Return [x, y] of the center of cell containing provided text 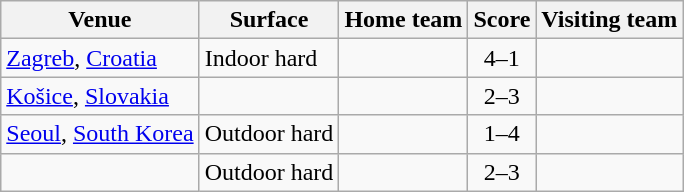
Surface [269, 20]
Seoul, South Korea [100, 134]
Venue [100, 20]
1–4 [502, 134]
4–1 [502, 58]
Score [502, 20]
Home team [404, 20]
Visiting team [610, 20]
Zagreb, Croatia [100, 58]
Košice, Slovakia [100, 96]
Indoor hard [269, 58]
